Return the [x, y] coordinate for the center point of the cell that contains the specified text.  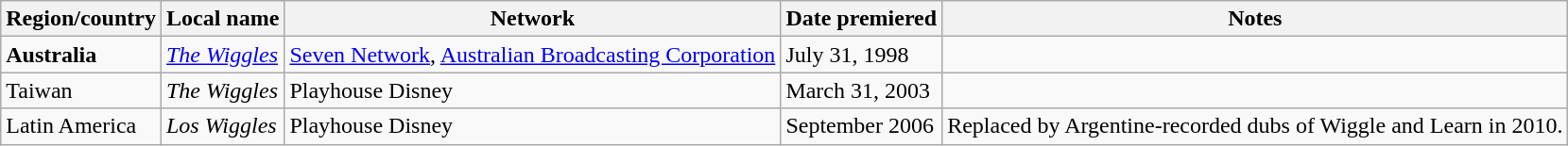
Replaced by Argentine-recorded dubs of Wiggle and Learn in 2010. [1255, 126]
Los Wiggles [222, 126]
Seven Network, Australian Broadcasting Corporation [533, 55]
Region/country [81, 19]
Notes [1255, 19]
March 31, 2003 [862, 90]
Network [533, 19]
Date premiered [862, 19]
July 31, 1998 [862, 55]
Latin America [81, 126]
September 2006 [862, 126]
Taiwan [81, 90]
Local name [222, 19]
Australia [81, 55]
